Locate the cell with the specified text and output its (X, Y) center coordinate. 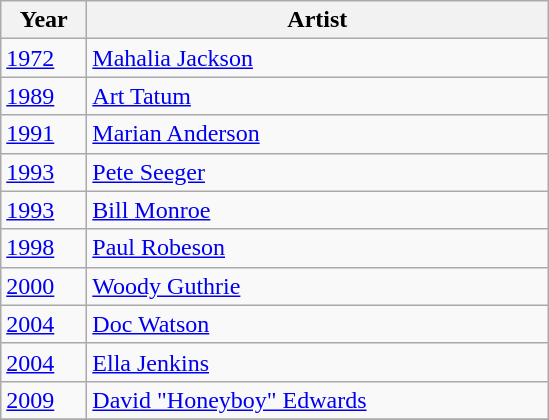
David "Honeyboy" Edwards (318, 400)
2009 (44, 400)
1998 (44, 248)
Art Tatum (318, 96)
Woody Guthrie (318, 286)
Doc Watson (318, 324)
Marian Anderson (318, 134)
Artist (318, 20)
1991 (44, 134)
1989 (44, 96)
Mahalia Jackson (318, 58)
Ella Jenkins (318, 362)
1972 (44, 58)
Paul Robeson (318, 248)
Year (44, 20)
2000 (44, 286)
Pete Seeger (318, 172)
Bill Monroe (318, 210)
